Locate the cell with the specified text and output its [x, y] center coordinate. 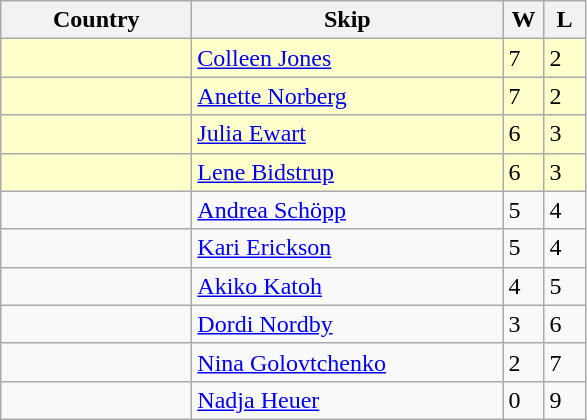
Lene Bidstrup [348, 172]
Anette Norberg [348, 96]
L [564, 20]
Andrea Schöpp [348, 210]
Country [96, 20]
Akiko Katoh [348, 286]
Skip [348, 20]
Nina Golovtchenko [348, 362]
W [524, 20]
0 [524, 400]
Julia Ewart [348, 134]
Nadja Heuer [348, 400]
Kari Erickson [348, 248]
Dordi Nordby [348, 324]
Colleen Jones [348, 58]
9 [564, 400]
